Return [x, y] of the center of cell containing provided text 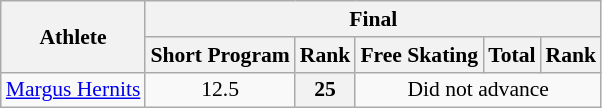
Margus Hernits [74, 90]
25 [326, 90]
Athlete [74, 36]
Final [373, 19]
Short Program [220, 55]
Free Skating [419, 55]
Did not advance [478, 90]
12.5 [220, 90]
Total [512, 55]
